Determine the [X, Y] coordinate at the center of the cell enclosing the given text.  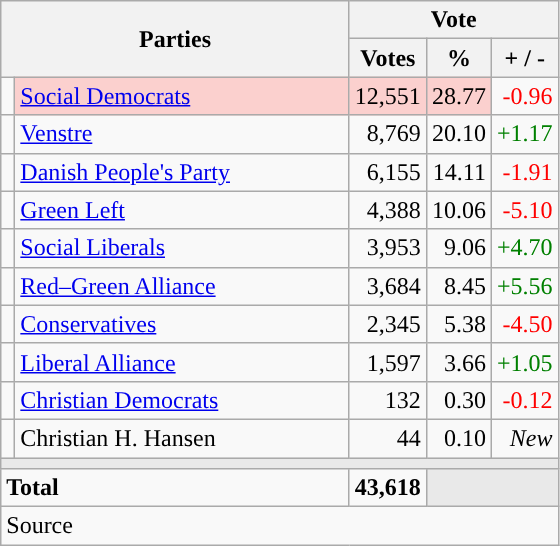
Red–Green Alliance [182, 286]
Votes [388, 58]
Liberal Alliance [182, 362]
% [458, 58]
3.66 [458, 362]
-4.50 [524, 324]
Social Democrats [182, 96]
Total [176, 488]
+5.56 [524, 286]
8,769 [388, 134]
Vote [454, 20]
+1.17 [524, 134]
28.77 [458, 96]
Source [280, 526]
132 [388, 400]
+ / - [524, 58]
Green Left [182, 210]
4,388 [388, 210]
14.11 [458, 172]
Social Liberals [182, 248]
0.30 [458, 400]
5.38 [458, 324]
2,345 [388, 324]
20.10 [458, 134]
New [524, 438]
43,618 [388, 488]
-5.10 [524, 210]
Christian H. Hansen [182, 438]
44 [388, 438]
+4.70 [524, 248]
3,953 [388, 248]
10.06 [458, 210]
8.45 [458, 286]
6,155 [388, 172]
12,551 [388, 96]
+1.05 [524, 362]
Parties [176, 39]
-1.91 [524, 172]
Conservatives [182, 324]
Venstre [182, 134]
Danish People's Party [182, 172]
3,684 [388, 286]
1,597 [388, 362]
-0.96 [524, 96]
0.10 [458, 438]
-0.12 [524, 400]
Christian Democrats [182, 400]
9.06 [458, 248]
